Determine the (X, Y) coordinate at the center of the cell enclosing the given text.  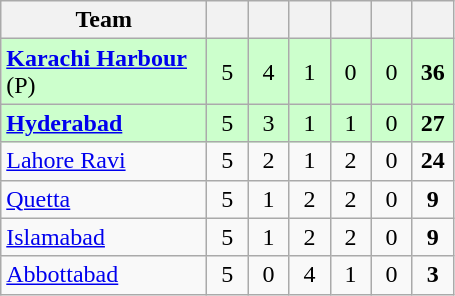
Islamabad (104, 237)
27 (432, 123)
Quetta (104, 199)
24 (432, 161)
Hyderabad (104, 123)
Karachi Harbour (P) (104, 72)
Team (104, 20)
Abbottabad (104, 275)
Lahore Ravi (104, 161)
36 (432, 72)
